Determine the (x, y) coordinate at the center of the cell enclosing the given text.  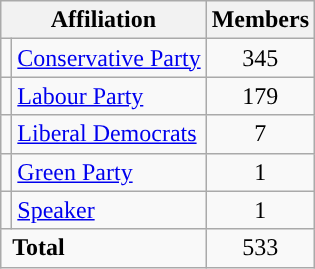
Green Party (109, 172)
Speaker (109, 210)
Members (260, 20)
Affiliation (104, 20)
179 (260, 96)
Conservative Party (109, 58)
533 (260, 248)
Total (104, 248)
345 (260, 58)
7 (260, 134)
Liberal Democrats (109, 134)
Labour Party (109, 96)
